Locate the cell with the specified text and output its [X, Y] center coordinate. 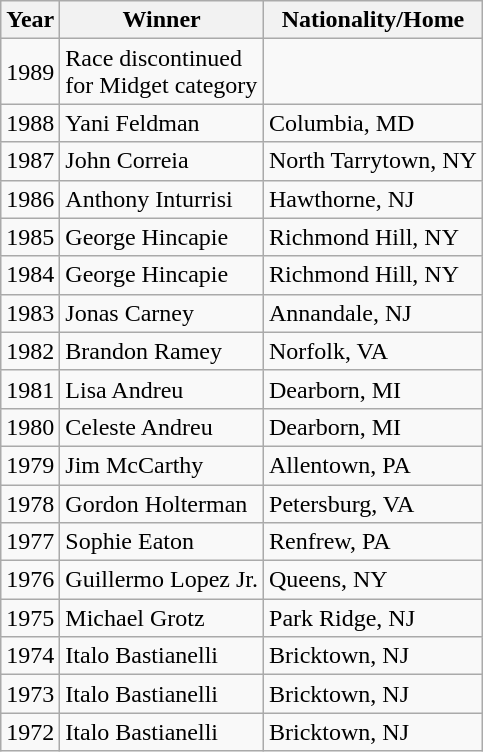
Anthony Inturrisi [162, 199]
1982 [30, 351]
Renfrew, PA [374, 542]
Queens, NY [374, 580]
Yani Feldman [162, 123]
Year [30, 20]
Sophie Eaton [162, 542]
Norfolk, VA [374, 351]
1981 [30, 389]
Petersburg, VA [374, 503]
1989 [30, 72]
Michael Grotz [162, 618]
1975 [30, 618]
Hawthorne, NJ [374, 199]
Lisa Andreu [162, 389]
Gordon Holterman [162, 503]
Winner [162, 20]
Jonas Carney [162, 313]
1973 [30, 694]
1987 [30, 161]
1985 [30, 237]
1976 [30, 580]
John Correia [162, 161]
1977 [30, 542]
Nationality/Home [374, 20]
Guillermo Lopez Jr. [162, 580]
Annandale, NJ [374, 313]
1979 [30, 465]
1980 [30, 427]
1986 [30, 199]
1983 [30, 313]
Brandon Ramey [162, 351]
Celeste Andreu [162, 427]
1984 [30, 275]
1972 [30, 732]
1974 [30, 656]
Allentown, PA [374, 465]
Jim McCarthy [162, 465]
1988 [30, 123]
Park Ridge, NJ [374, 618]
1978 [30, 503]
Race discontinuedfor Midget category [162, 72]
Columbia, MD [374, 123]
North Tarrytown, NY [374, 161]
